Detect which cell encompasses the target text, then output its [X, Y] center coordinate. 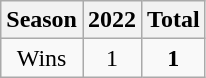
2022 [112, 20]
Wins [42, 58]
Season [42, 20]
Total [174, 20]
